Capture the cell that displays the provided text and extract its [x, y] central coordinate. 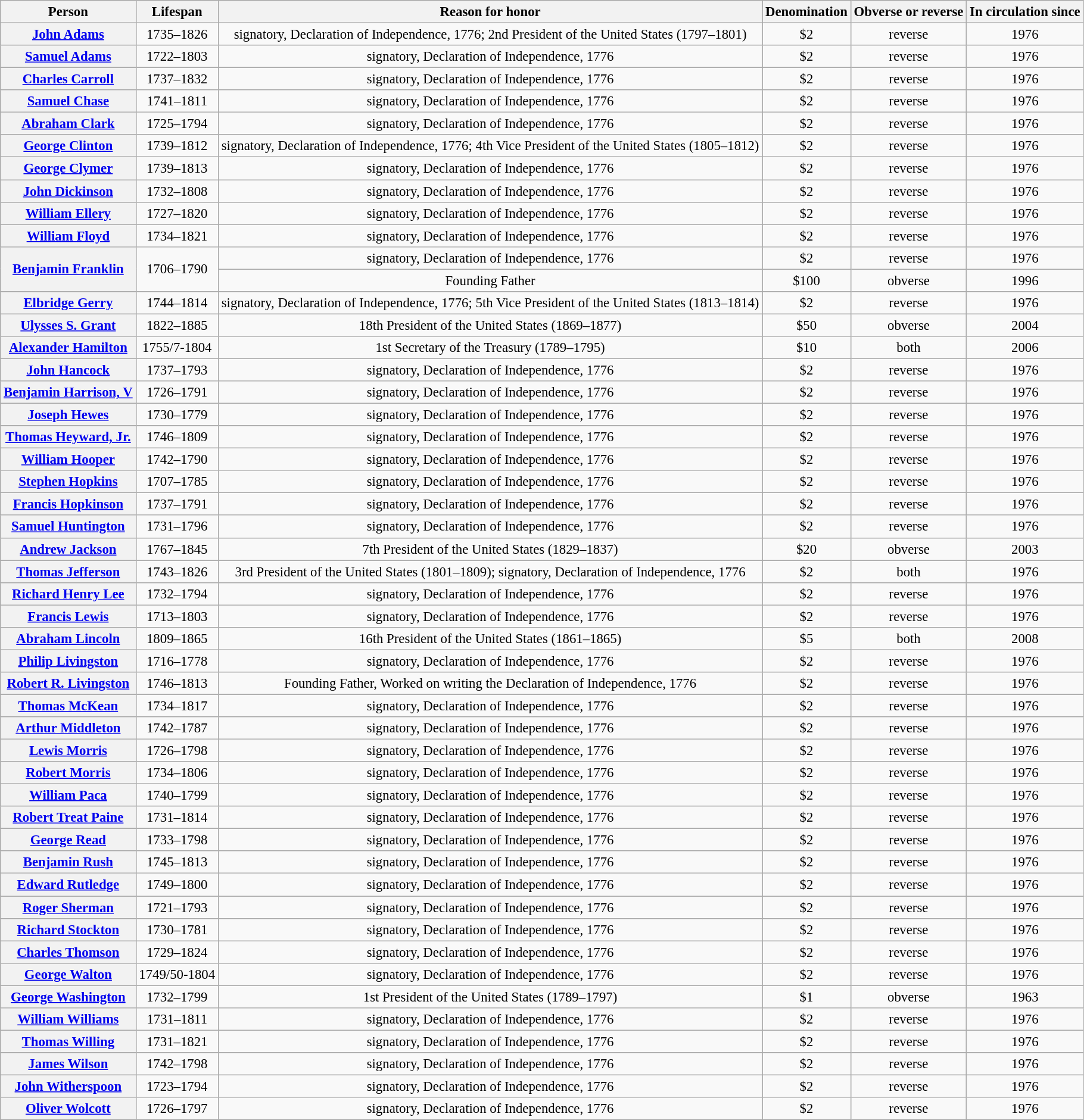
1742–1798 [177, 1064]
William Paca [68, 795]
1731–1821 [177, 1041]
Denomination [806, 12]
Robert Morris [68, 773]
Abraham Lincoln [68, 639]
$5 [806, 639]
John Adams [68, 35]
Francis Hopkinson [68, 504]
Samuel Adams [68, 57]
1744–1814 [177, 303]
1963 [1025, 997]
1740–1799 [177, 795]
16th President of the United States (1861–1865) [490, 639]
Richard Stockton [68, 929]
1755/7-1804 [177, 348]
1727–1820 [177, 213]
1726–1791 [177, 392]
1713–1803 [177, 616]
Lewis Morris [68, 751]
$100 [806, 280]
Oliver Wolcott [68, 1109]
1822–1885 [177, 325]
Ulysses S. Grant [68, 325]
William Floyd [68, 236]
1746–1809 [177, 437]
Robert R. Livingston [68, 684]
Lifespan [177, 12]
Benjamin Rush [68, 863]
18th President of the United States (1869–1877) [490, 325]
Obverse or reverse [908, 12]
Benjamin Harrison, V [68, 392]
1746–1813 [177, 684]
Richard Henry Lee [68, 594]
1732–1808 [177, 191]
1809–1865 [177, 639]
Robert Treat Paine [68, 818]
1731–1814 [177, 818]
Philip Livingston [68, 661]
1726–1797 [177, 1109]
signatory, Declaration of Independence, 1776; 4th Vice President of the United States (1805–1812) [490, 146]
1743–1826 [177, 572]
signatory, Declaration of Independence, 1776; 5th Vice President of the United States (1813–1814) [490, 303]
1725–1794 [177, 124]
1996 [1025, 280]
7th President of the United States (1829–1837) [490, 549]
Founding Father, Worked on writing the Declaration of Independence, 1776 [490, 684]
1749/50-1804 [177, 974]
Edward Rutledge [68, 885]
1723–1794 [177, 1086]
Charles Carroll [68, 79]
William Ellery [68, 213]
1734–1817 [177, 706]
2003 [1025, 549]
Elbridge Gerry [68, 303]
George Clinton [68, 146]
1739–1813 [177, 169]
In circulation since [1025, 12]
$10 [806, 348]
$50 [806, 325]
Founding Father [490, 280]
1706–1790 [177, 269]
1732–1794 [177, 594]
George Clymer [68, 169]
$1 [806, 997]
1721–1793 [177, 907]
James Wilson [68, 1064]
Samuel Chase [68, 101]
1735–1826 [177, 35]
Reason for honor [490, 12]
Charles Thomson [68, 952]
1716–1778 [177, 661]
1737–1791 [177, 504]
Samuel Huntington [68, 527]
Andrew Jackson [68, 549]
1731–1796 [177, 527]
1730–1781 [177, 929]
signatory, Declaration of Independence, 1776; 2nd President of the United States (1797–1801) [490, 35]
Alexander Hamilton [68, 348]
Thomas Jefferson [68, 572]
Francis Lewis [68, 616]
William Hooper [68, 460]
Stephen Hopkins [68, 482]
Person [68, 12]
Joseph Hewes [68, 415]
1733–1798 [177, 840]
1742–1787 [177, 728]
1729–1824 [177, 952]
John Hancock [68, 370]
1741–1811 [177, 101]
William Williams [68, 1019]
2008 [1025, 639]
1767–1845 [177, 549]
1745–1813 [177, 863]
1734–1806 [177, 773]
1739–1812 [177, 146]
1722–1803 [177, 57]
1737–1832 [177, 79]
Thomas Willing [68, 1041]
3rd President of the United States (1801–1809); signatory, Declaration of Independence, 1776 [490, 572]
Thomas McKean [68, 706]
$20 [806, 549]
2004 [1025, 325]
George Read [68, 840]
1730–1779 [177, 415]
1707–1785 [177, 482]
2006 [1025, 348]
1st Secretary of the Treasury (1789–1795) [490, 348]
1726–1798 [177, 751]
1742–1790 [177, 460]
Abraham Clark [68, 124]
Benjamin Franklin [68, 269]
1731–1811 [177, 1019]
George Washington [68, 997]
John Dickinson [68, 191]
George Walton [68, 974]
Thomas Heyward, Jr. [68, 437]
John Witherspoon [68, 1086]
1737–1793 [177, 370]
1732–1799 [177, 997]
1st President of the United States (1789–1797) [490, 997]
1749–1800 [177, 885]
Arthur Middleton [68, 728]
1734–1821 [177, 236]
Roger Sherman [68, 907]
